Provide the (x, y) coordinate of the cell's center where the given text is located.  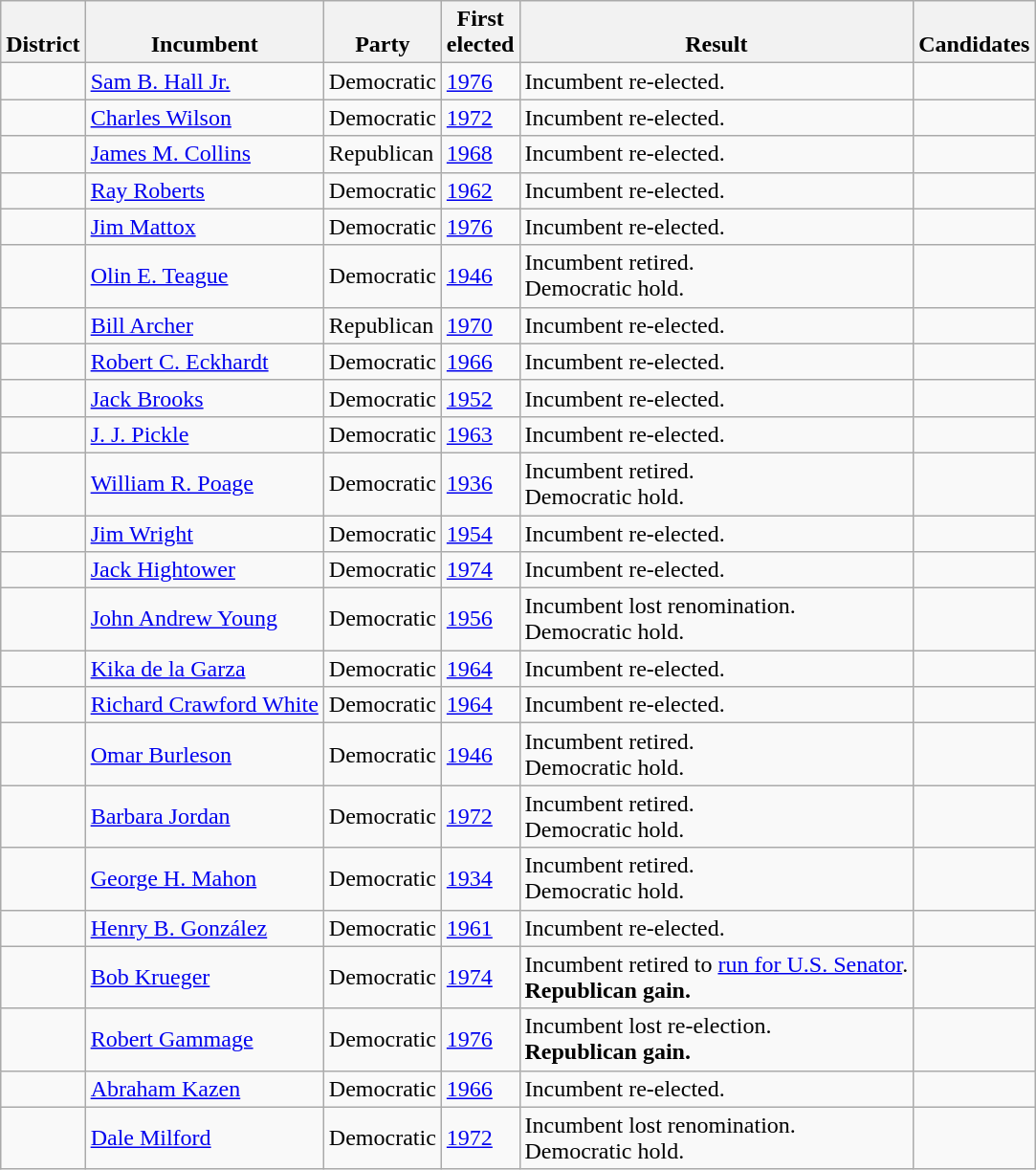
Kika de la Garza (205, 669)
Party (383, 33)
John Andrew Young (205, 620)
1961 (480, 928)
Jack Brooks (205, 398)
Jim Wright (205, 533)
Abraham Kazen (205, 1089)
Richard Crawford White (205, 705)
Jack Hightower (205, 570)
1936 (480, 484)
James M. Collins (205, 154)
Incumbent (205, 33)
Bob Krueger (205, 978)
1970 (480, 325)
Charles Wilson (205, 118)
Firstelected (480, 33)
1954 (480, 533)
Result (716, 33)
District (43, 33)
1968 (480, 154)
Henry B. González (205, 928)
Dale Milford (205, 1138)
Bill Archer (205, 325)
1962 (480, 190)
Robert Gammage (205, 1039)
Barbara Jordan (205, 817)
Ray Roberts (205, 190)
William R. Poage (205, 484)
Olin E. Teague (205, 276)
1963 (480, 434)
Robert C. Eckhardt (205, 362)
Sam B. Hall Jr. (205, 81)
Incumbent lost re-election.Republican gain. (716, 1039)
1956 (480, 620)
Omar Burleson (205, 754)
George H. Mahon (205, 878)
Candidates (974, 33)
Jim Mattox (205, 227)
Incumbent retired to run for U.S. Senator.Republican gain. (716, 978)
1952 (480, 398)
J. J. Pickle (205, 434)
1934 (480, 878)
